Find where the given text appears and provide that cell's center as [x, y] coordinate. 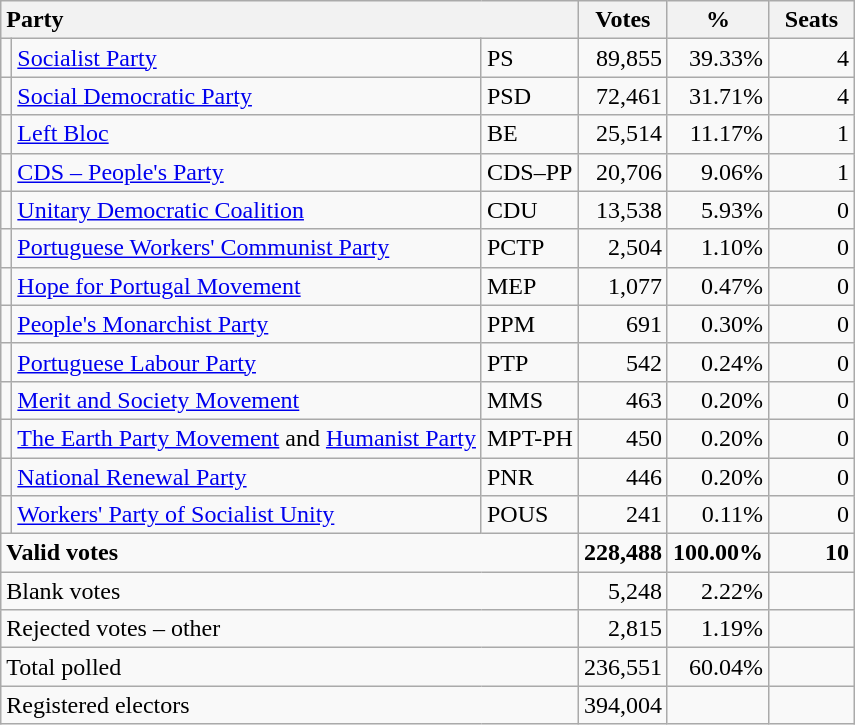
Social Democratic Party [247, 96]
60.04% [718, 667]
MPT-PH [530, 438]
PNR [530, 477]
Merit and Society Movement [247, 400]
Rejected votes – other [290, 629]
PTP [530, 362]
MMS [530, 400]
Workers' Party of Socialist Unity [247, 515]
Valid votes [290, 553]
0.11% [718, 515]
Unitary Democratic Coalition [247, 210]
1.19% [718, 629]
25,514 [622, 134]
PS [530, 58]
Registered electors [290, 705]
CDS–PP [530, 172]
5,248 [622, 591]
CDU [530, 210]
PSD [530, 96]
236,551 [622, 667]
Hope for Portugal Movement [247, 286]
9.06% [718, 172]
31.71% [718, 96]
542 [622, 362]
100.00% [718, 553]
The Earth Party Movement and Humanist Party [247, 438]
0.30% [718, 324]
PPM [530, 324]
20,706 [622, 172]
394,004 [622, 705]
13,538 [622, 210]
Votes [622, 20]
450 [622, 438]
2.22% [718, 591]
MEP [530, 286]
228,488 [622, 553]
691 [622, 324]
Seats [811, 20]
CDS – People's Party [247, 172]
National Renewal Party [247, 477]
PCTP [530, 248]
446 [622, 477]
72,461 [622, 96]
5.93% [718, 210]
2,504 [622, 248]
1.10% [718, 248]
89,855 [622, 58]
2,815 [622, 629]
0.24% [718, 362]
0.47% [718, 286]
BE [530, 134]
People's Monarchist Party [247, 324]
241 [622, 515]
10 [811, 553]
Total polled [290, 667]
Portuguese Workers' Communist Party [247, 248]
Portuguese Labour Party [247, 362]
% [718, 20]
Party [290, 20]
39.33% [718, 58]
Left Bloc [247, 134]
11.17% [718, 134]
POUS [530, 515]
1,077 [622, 286]
Socialist Party [247, 58]
463 [622, 400]
Blank votes [290, 591]
